From the cell containing the given text, extract its center point as [X, Y] coordinate. 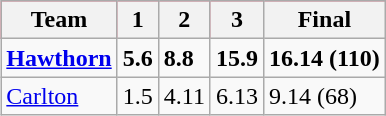
Hawthorn [59, 58]
1.5 [138, 96]
15.9 [236, 58]
Carlton [59, 96]
Final [325, 20]
2 [184, 20]
16.14 (110) [325, 58]
8.8 [184, 58]
4.11 [184, 96]
5.6 [138, 58]
6.13 [236, 96]
1 [138, 20]
3 [236, 20]
9.14 (68) [325, 96]
Team [59, 20]
